Capture the cell that displays the provided text and extract its (x, y) central coordinate. 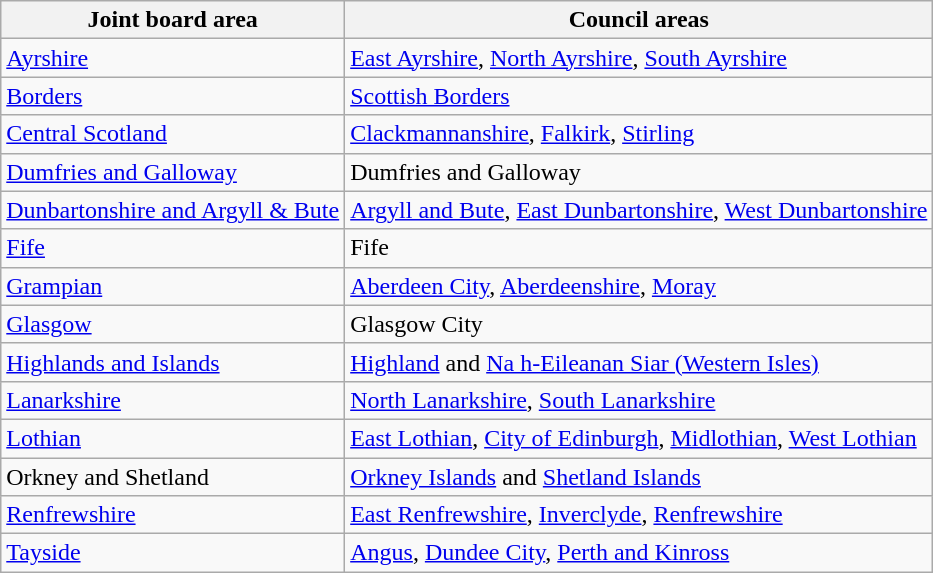
Lothian (173, 438)
Joint board area (173, 20)
Highlands and Islands (173, 362)
Grampian (173, 286)
Angus, Dundee City, Perth and Kinross (639, 553)
Dunbartonshire and Argyll & Bute (173, 210)
Central Scotland (173, 134)
Renfrewshire (173, 515)
Orkney Islands and Shetland Islands (639, 477)
East Ayrshire, North Ayrshire, South Ayrshire (639, 58)
Glasgow City (639, 324)
East Lothian, City of Edinburgh, Midlothian, West Lothian (639, 438)
Borders (173, 96)
Highland and Na h-Eileanan Siar (Western Isles) (639, 362)
Clackmannanshire, Falkirk, Stirling (639, 134)
Aberdeen City, Aberdeenshire, Moray (639, 286)
North Lanarkshire, South Lanarkshire (639, 400)
East Renfrewshire, Inverclyde, Renfrewshire (639, 515)
Lanarkshire (173, 400)
Council areas (639, 20)
Tayside (173, 553)
Scottish Borders (639, 96)
Glasgow (173, 324)
Argyll and Bute, East Dunbartonshire, West Dunbartonshire (639, 210)
Orkney and Shetland (173, 477)
Ayrshire (173, 58)
